For the text-containing cell, return its midpoint in [x, y] coordinate format. 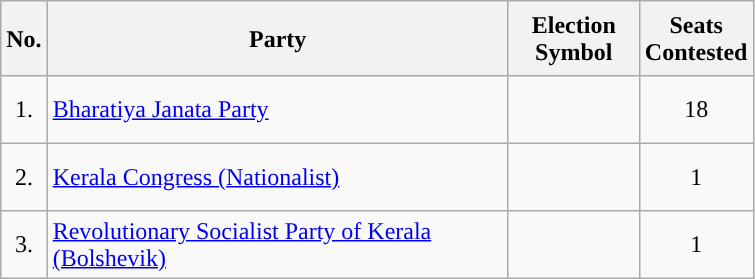
Revolutionary Socialist Party of Kerala (Bolshevik) [278, 245]
Kerala Congress (Nationalist) [278, 177]
18 [696, 110]
3. [24, 245]
Party [278, 38]
Election Symbol [574, 38]
Seats Contested [696, 38]
Bharatiya Janata Party [278, 110]
2. [24, 177]
1. [24, 110]
No. [24, 38]
